Pinpoint the cell where the given text exists, returning its (x, y) midpoint coordinate. 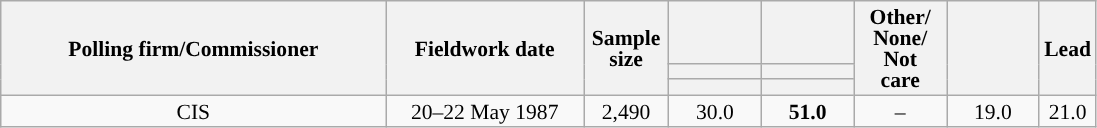
21.0 (1068, 110)
30.0 (716, 110)
– (900, 110)
Sample size (626, 48)
Polling firm/Commissioner (194, 48)
2,490 (626, 110)
51.0 (808, 110)
Other/None/Notcare (900, 48)
Lead (1068, 48)
19.0 (992, 110)
Fieldwork date (485, 48)
20–22 May 1987 (485, 110)
CIS (194, 110)
